Locate the cell with the specified text and output its (x, y) center coordinate. 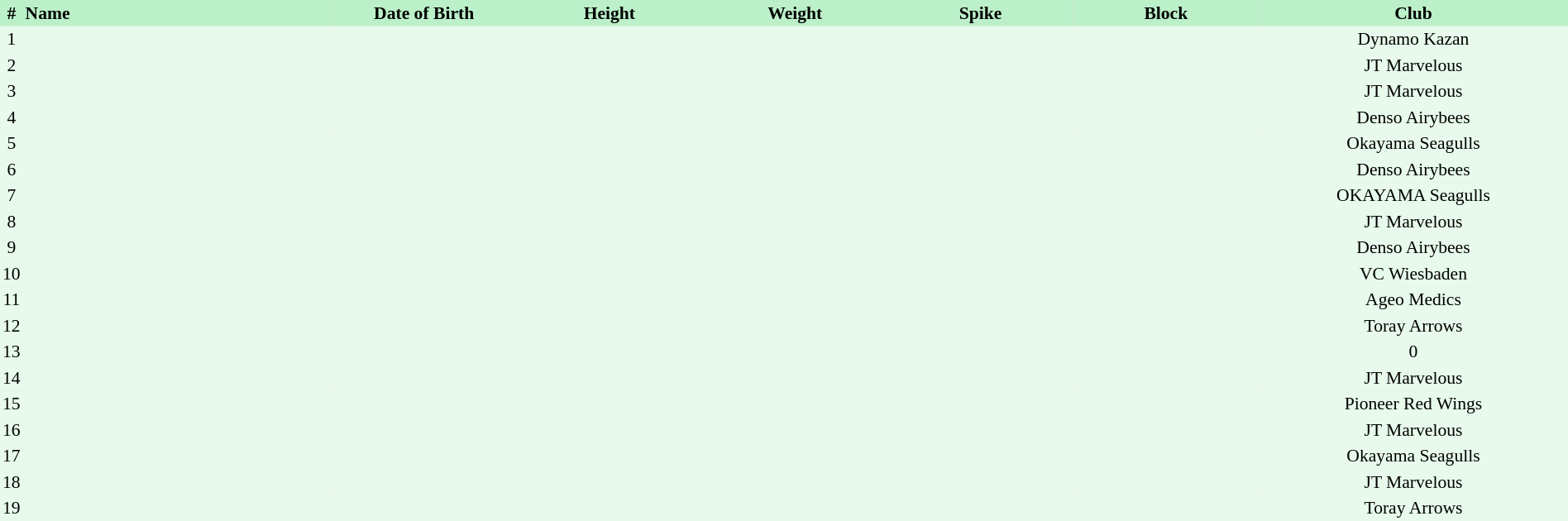
OKAYAMA Seagulls (1413, 195)
6 (12, 170)
Weight (795, 13)
1 (12, 40)
13 (12, 352)
11 (12, 299)
19 (12, 508)
# (12, 13)
Name (177, 13)
9 (12, 248)
17 (12, 456)
Pioneer Red Wings (1413, 404)
Spike (981, 13)
8 (12, 222)
Block (1166, 13)
4 (12, 117)
Date of Birth (424, 13)
14 (12, 378)
0 (1413, 352)
Height (610, 13)
18 (12, 482)
12 (12, 326)
7 (12, 195)
VC Wiesbaden (1413, 274)
3 (12, 91)
5 (12, 144)
10 (12, 274)
2 (12, 65)
Club (1413, 13)
15 (12, 404)
16 (12, 430)
Dynamo Kazan (1413, 40)
Ageo Medics (1413, 299)
